Search for the cell housing the specified text and yield its [x, y] center coordinate. 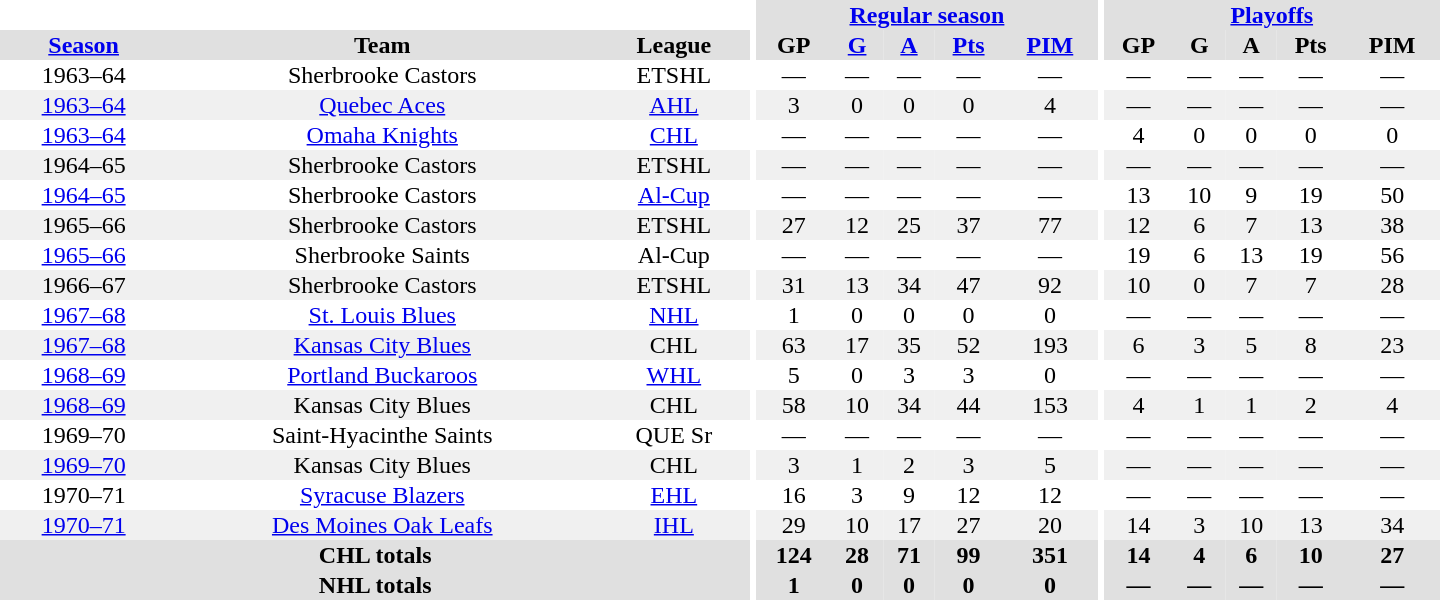
52 [968, 345]
31 [794, 285]
Season [84, 45]
Syracuse Blazers [382, 495]
38 [1392, 225]
Team [382, 45]
153 [1050, 405]
37 [968, 225]
23 [1392, 345]
CHL totals [375, 555]
92 [1050, 285]
QUE Sr [674, 435]
56 [1392, 255]
Omaha Knights [382, 135]
50 [1392, 195]
35 [909, 345]
44 [968, 405]
8 [1310, 345]
Regular season [927, 15]
16 [794, 495]
20 [1050, 525]
Des Moines Oak Leafs [382, 525]
77 [1050, 225]
193 [1050, 345]
1966–67 [84, 285]
NHL totals [375, 585]
351 [1050, 555]
NHL [674, 315]
Playoffs [1272, 15]
124 [794, 555]
71 [909, 555]
EHL [674, 495]
Quebec Aces [382, 105]
Sherbrooke Saints [382, 255]
29 [794, 525]
58 [794, 405]
AHL [674, 105]
St. Louis Blues [382, 315]
63 [794, 345]
Portland Buckaroos [382, 375]
Saint-Hyacinthe Saints [382, 435]
IHL [674, 525]
99 [968, 555]
League [674, 45]
47 [968, 285]
WHL [674, 375]
25 [909, 225]
